Pinpoint the cell where the given text exists, returning its [X, Y] midpoint coordinate. 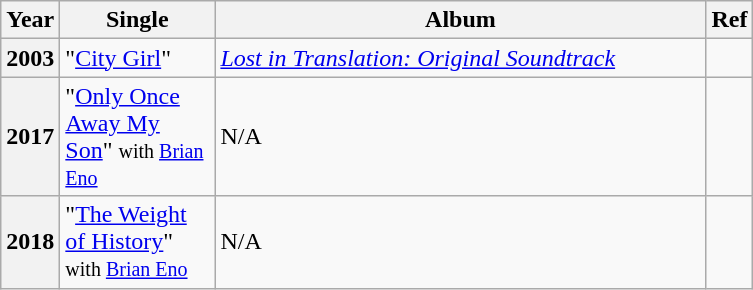
Year [30, 20]
"The Weight of History" with Brian Eno [138, 242]
Single [138, 20]
2017 [30, 136]
2003 [30, 58]
"Only Once Away My Son" with Brian Eno [138, 136]
Lost in Translation: Original Soundtrack [460, 58]
Album [460, 20]
Ref [730, 20]
"City Girl" [138, 58]
2018 [30, 242]
